Find where the given text appears and provide that cell's center as [X, Y] coordinate. 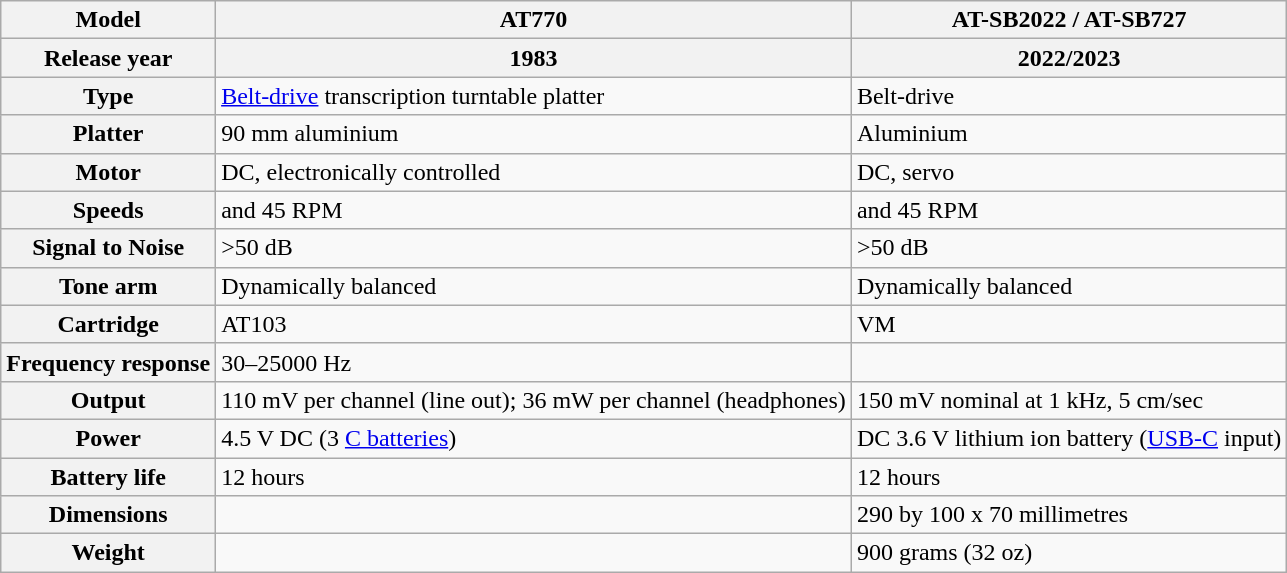
290 by 100 x 70 millimetres [1069, 515]
Platter [108, 134]
Dimensions [108, 515]
Cartridge [108, 324]
1983 [534, 58]
Belt-drive [1069, 96]
AT-SB2022 / AT-SB727 [1069, 20]
AT770 [534, 20]
DC, servo [1069, 172]
Aluminium [1069, 134]
Motor [108, 172]
Power [108, 438]
Signal to Noise [108, 248]
Type [108, 96]
30–25000 Hz [534, 362]
90 mm aluminium [534, 134]
Output [108, 400]
2022/2023 [1069, 58]
900 grams (32 oz) [1069, 553]
Model [108, 20]
110 mV per channel (line out); 36 mW per channel (headphones) [534, 400]
AT103 [534, 324]
VM [1069, 324]
150 mV nominal at 1 kHz, 5 cm/sec [1069, 400]
Frequency response [108, 362]
DC, electronically controlled [534, 172]
Battery life [108, 477]
DC 3.6 V lithium ion battery (USB-C input) [1069, 438]
Release year [108, 58]
Speeds [108, 210]
4.5 V DC (3 C batteries) [534, 438]
Tone arm [108, 286]
Belt-drive transcription turntable platter [534, 96]
Weight [108, 553]
